For the text-containing cell, return its midpoint in [x, y] coordinate format. 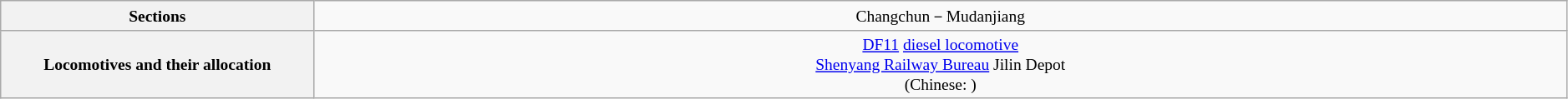
Locomotives and their allocation [157, 65]
Changchun－Mudanjiang [941, 16]
DF11 diesel locomotiveShenyang Railway Bureau Jilin Depot(Chinese: ) [941, 65]
Sections [157, 16]
